Return [x, y] of the center of cell containing provided text 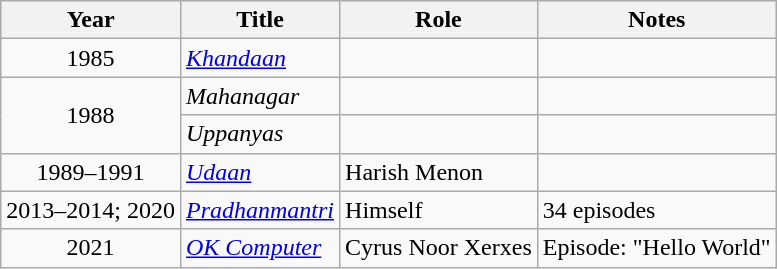
2013–2014; 2020 [91, 210]
Episode: "Hello World" [656, 248]
2021 [91, 248]
1988 [91, 115]
1989–1991 [91, 172]
Year [91, 20]
34 episodes [656, 210]
Himself [439, 210]
Title [260, 20]
Khandaan [260, 58]
Cyrus Noor Xerxes [439, 248]
Mahanagar [260, 96]
1985 [91, 58]
Udaan [260, 172]
Pradhanmantri [260, 210]
Uppanyas [260, 134]
Harish Menon [439, 172]
OK Computer [260, 248]
Role [439, 20]
Notes [656, 20]
